From the cell containing the given text, extract its center point as (x, y) coordinate. 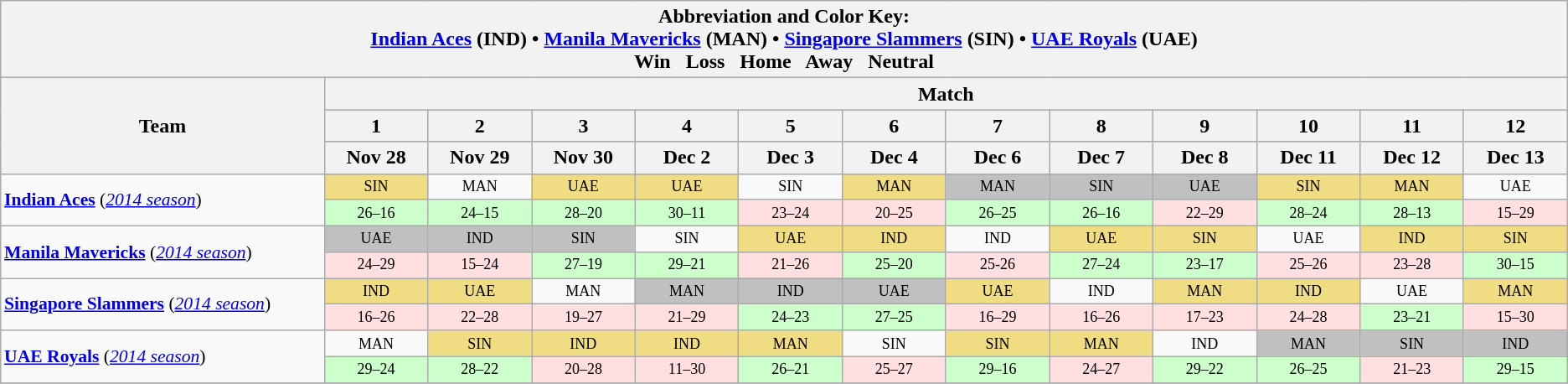
15–24 (480, 265)
11 (1412, 126)
28–22 (480, 369)
21–23 (1412, 369)
10 (1308, 126)
29–16 (998, 369)
26–21 (791, 369)
Nov 30 (584, 158)
25-26 (998, 265)
Nov 29 (480, 158)
Team (162, 126)
29–24 (376, 369)
Dec 7 (1101, 158)
25–26 (1308, 265)
17–23 (1204, 317)
Indian Aces (2014 season) (162, 200)
2 (480, 126)
22–28 (480, 317)
24–29 (376, 265)
29–15 (1515, 369)
Manila Mavericks (2014 season) (162, 252)
Dec 3 (791, 158)
Dec 2 (687, 158)
15–29 (1515, 213)
24–15 (480, 213)
1 (376, 126)
Dec 8 (1204, 158)
16–29 (998, 317)
Dec 4 (895, 158)
25–20 (895, 265)
21–29 (687, 317)
6 (895, 126)
22–29 (1204, 213)
27–19 (584, 265)
Singapore Slammers (2014 season) (162, 304)
4 (687, 126)
Abbreviation and Color Key:Indian Aces (IND) • Manila Mavericks (MAN) • Singapore Slammers (SIN) • UAE Royals (UAE)Win Loss Home Away Neutral (784, 39)
8 (1101, 126)
23–17 (1204, 265)
24–28 (1308, 317)
23–28 (1412, 265)
20–28 (584, 369)
Nov 28 (376, 158)
23–24 (791, 213)
23–21 (1412, 317)
24–23 (791, 317)
30–15 (1515, 265)
Dec 6 (998, 158)
30–11 (687, 213)
Dec 13 (1515, 158)
25–27 (895, 369)
12 (1515, 126)
21–26 (791, 265)
27–24 (1101, 265)
9 (1204, 126)
24–27 (1101, 369)
11–30 (687, 369)
19–27 (584, 317)
Dec 11 (1308, 158)
Match (946, 94)
15–30 (1515, 317)
7 (998, 126)
29–21 (687, 265)
28–13 (1412, 213)
29–22 (1204, 369)
UAE Royals (2014 season) (162, 356)
20–25 (895, 213)
Dec 12 (1412, 158)
3 (584, 126)
28–20 (584, 213)
28–24 (1308, 213)
27–25 (895, 317)
5 (791, 126)
